Determine the (X, Y) coordinate at the center of the cell enclosing the given text.  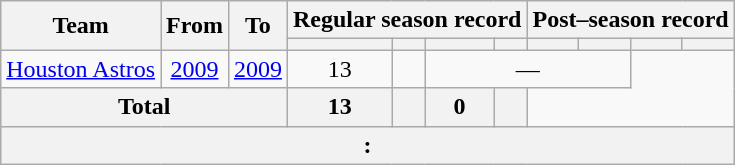
To (258, 26)
Post–season record (630, 20)
Houston Astros (81, 69)
: (368, 145)
0 (460, 107)
Team (81, 26)
Total (144, 107)
— (528, 69)
From (194, 26)
Regular season record (408, 20)
